Pinpoint the cell where the given text exists, returning its [X, Y] midpoint coordinate. 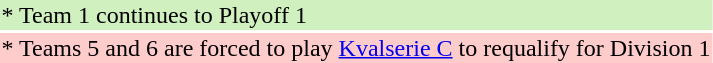
* Teams 5 and 6 are forced to play Kvalserie C to requalify for Division 1 [356, 48]
* Team 1 continues to Playoff 1 [356, 15]
